Capture the cell that displays the provided text and extract its (X, Y) central coordinate. 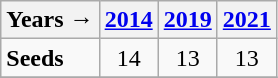
2014 (128, 20)
Years → (50, 20)
2021 (246, 20)
2019 (188, 20)
14 (128, 58)
Seeds (50, 58)
